Capture the cell that displays the provided text and extract its (x, y) central coordinate. 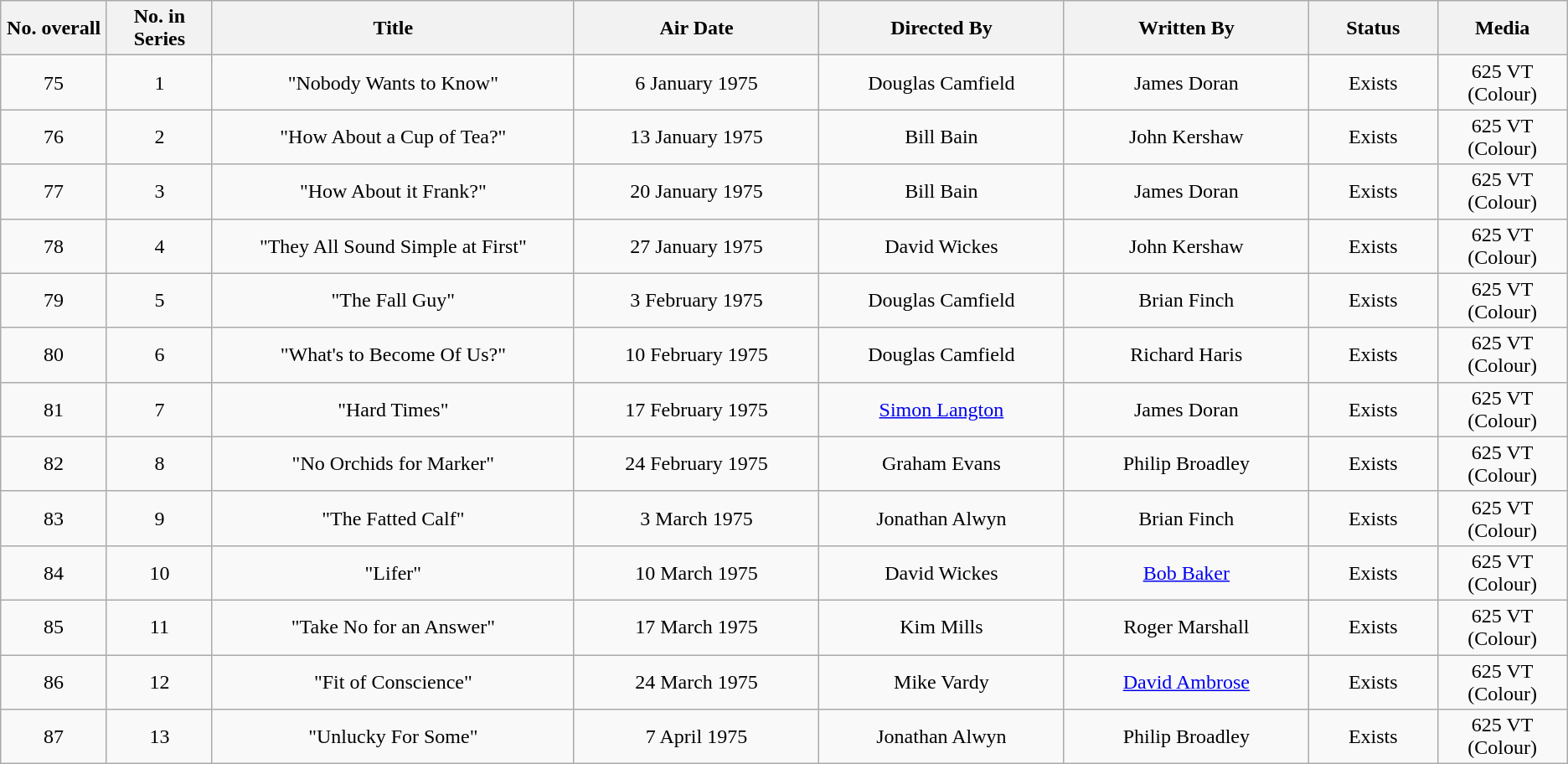
2 (159, 137)
"Lifer" (393, 573)
Graham Evans (941, 464)
3 March 1975 (696, 518)
85 (54, 627)
Simon Langton (941, 409)
84 (54, 573)
7 April 1975 (696, 737)
78 (54, 246)
8 (159, 464)
"Fit of Conscience" (393, 682)
79 (54, 300)
Richard Haris (1186, 355)
81 (54, 409)
"How About it Frank?" (393, 191)
17 February 1975 (696, 409)
No. overall (54, 28)
"The Fall Guy" (393, 300)
3 (159, 191)
87 (54, 737)
13 January 1975 (696, 137)
10 March 1975 (696, 573)
"Hard Times" (393, 409)
Air Date (696, 28)
3 February 1975 (696, 300)
Kim Mills (941, 627)
13 (159, 737)
6 January 1975 (696, 82)
"They All Sound Simple at First" (393, 246)
Status (1374, 28)
17 March 1975 (696, 627)
"Nobody Wants to Know" (393, 82)
83 (54, 518)
David Ambrose (1186, 682)
77 (54, 191)
20 January 1975 (696, 191)
4 (159, 246)
82 (54, 464)
7 (159, 409)
75 (54, 82)
Bob Baker (1186, 573)
24 March 1975 (696, 682)
Title (393, 28)
12 (159, 682)
6 (159, 355)
86 (54, 682)
10 February 1975 (696, 355)
9 (159, 518)
24 February 1975 (696, 464)
"Unlucky For Some" (393, 737)
"No Orchids for Marker" (393, 464)
"The Fatted Calf" (393, 518)
11 (159, 627)
Written By (1186, 28)
1 (159, 82)
Media (1503, 28)
Mike Vardy (941, 682)
"Take No for an Answer" (393, 627)
"How About a Cup of Tea?" (393, 137)
Directed By (941, 28)
76 (54, 137)
80 (54, 355)
5 (159, 300)
No. in Series (159, 28)
27 January 1975 (696, 246)
Roger Marshall (1186, 627)
"What's to Become Of Us?" (393, 355)
10 (159, 573)
